Determine the (x, y) coordinate at the center of the cell enclosing the given text.  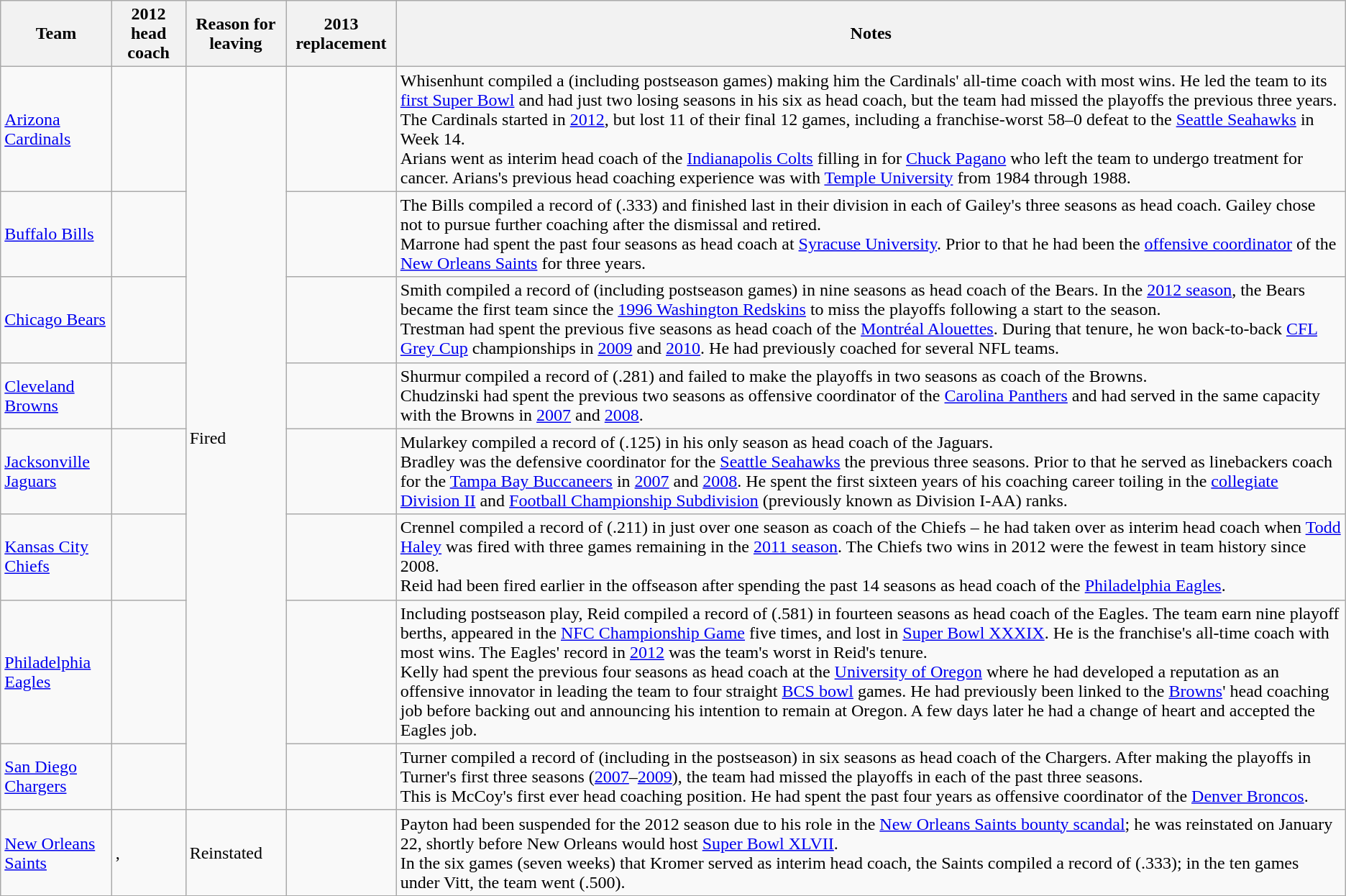
Cleveland Browns (56, 396)
Buffalo Bills (56, 234)
Fired (236, 439)
Chicago Bears (56, 319)
2012 head coach (148, 34)
Reason for leaving (236, 34)
Notes (871, 34)
Jacksonville Jaguars (56, 472)
Reinstated (236, 853)
Kansas City Chiefs (56, 557)
San Diego Chargers (56, 777)
Team (56, 34)
Arizona Cardinals (56, 129)
, (148, 853)
Philadelphia Eagles (56, 672)
New Orleans Saints (56, 853)
2013 replacement (342, 34)
